Extract the (X, Y) coordinate from the center of the cell holding the provided text.  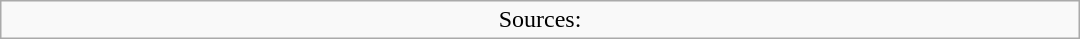
Sources: (540, 20)
